Scan for the cell matching the given text and deliver its (X, Y) coordinate at center. 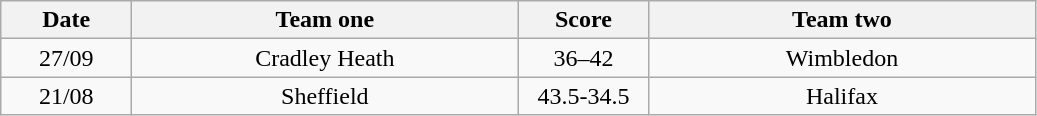
Score (584, 20)
Date (66, 20)
27/09 (66, 58)
Team two (842, 20)
Wimbledon (842, 58)
43.5-34.5 (584, 96)
Team one (325, 20)
Halifax (842, 96)
36–42 (584, 58)
21/08 (66, 96)
Cradley Heath (325, 58)
Sheffield (325, 96)
